Find where the given text appears and provide that cell's center as [x, y] coordinate. 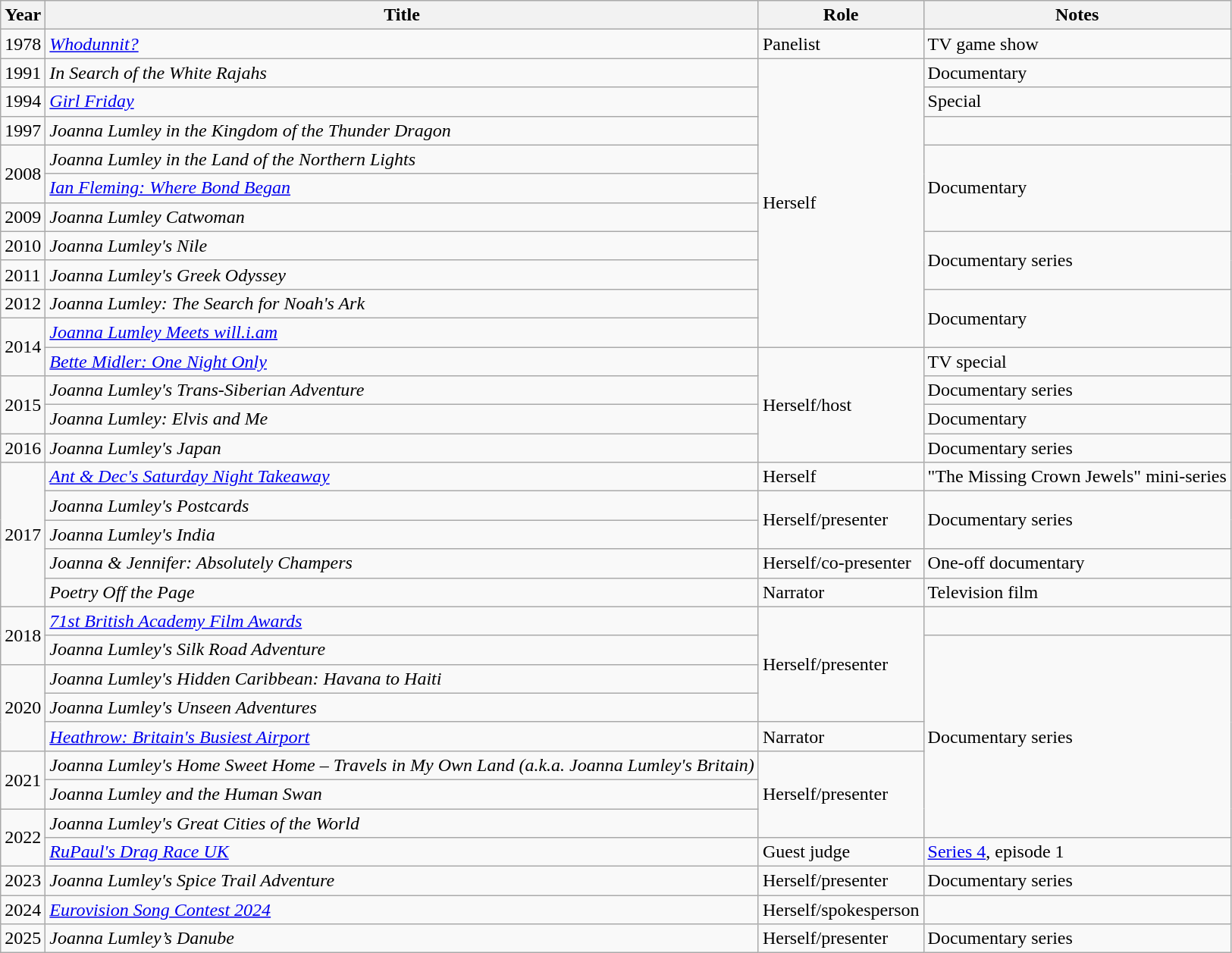
TV special [1077, 362]
Herself/host [841, 405]
"The Missing Crown Jewels" mini-series [1077, 477]
2015 [23, 405]
Poetry Off the Page [402, 592]
Herself/spokesperson [841, 910]
Series 4, episode 1 [1077, 852]
Joanna Lumley: Elvis and Me [402, 419]
2016 [23, 448]
Joanna Lumley's Unseen Adventures [402, 707]
2008 [23, 174]
2024 [23, 910]
Joanna Lumley Meets will.i.am [402, 332]
Year [23, 15]
2022 [23, 837]
2021 [23, 779]
Joanna & Jennifer: Absolutely Champers [402, 563]
1991 [23, 73]
Joanna Lumley's Spice Trail Adventure [402, 881]
2010 [23, 246]
Joanna Lumley's India [402, 534]
Ant & Dec's Saturday Night Takeaway [402, 477]
2023 [23, 881]
Joanna Lumley: The Search for Noah's Ark [402, 303]
Joanna Lumley in the Kingdom of the Thunder Dragon [402, 130]
Girl Friday [402, 102]
TV game show [1077, 44]
Joanna Lumley's Postcards [402, 506]
Joanna Lumley's Trans-Siberian Adventure [402, 390]
2014 [23, 346]
Special [1077, 102]
2018 [23, 635]
One-off documentary [1077, 563]
1994 [23, 102]
Joanna Lumley in the Land of the Northern Lights [402, 159]
2011 [23, 274]
Joanna Lumley’s Danube [402, 939]
2017 [23, 534]
Ian Fleming: Where Bond Began [402, 188]
Whodunnit? [402, 44]
2009 [23, 217]
Joanna Lumley and the Human Swan [402, 794]
Eurovision Song Contest 2024 [402, 910]
Guest judge [841, 852]
Joanna Lumley's Silk Road Adventure [402, 650]
Role [841, 15]
Notes [1077, 15]
2012 [23, 303]
Joanna Lumley's Hidden Caribbean: Havana to Haiti [402, 679]
Joanna Lumley's Nile [402, 246]
Bette Midler: One Night Only [402, 362]
1997 [23, 130]
Television film [1077, 592]
Herself/co-presenter [841, 563]
Title [402, 15]
1978 [23, 44]
Heathrow: Britain's Busiest Airport [402, 736]
2025 [23, 939]
In Search of the White Rajahs [402, 73]
Joanna Lumley's Home Sweet Home – Travels in My Own Land (a.k.a. Joanna Lumley's Britain) [402, 765]
71st British Academy Film Awards [402, 621]
RuPaul's Drag Race UK [402, 852]
2020 [23, 707]
Joanna Lumley's Great Cities of the World [402, 823]
Joanna Lumley's Japan [402, 448]
Joanna Lumley Catwoman [402, 217]
Panelist [841, 44]
Joanna Lumley's Greek Odyssey [402, 274]
